Capture the cell that displays the provided text and extract its (X, Y) central coordinate. 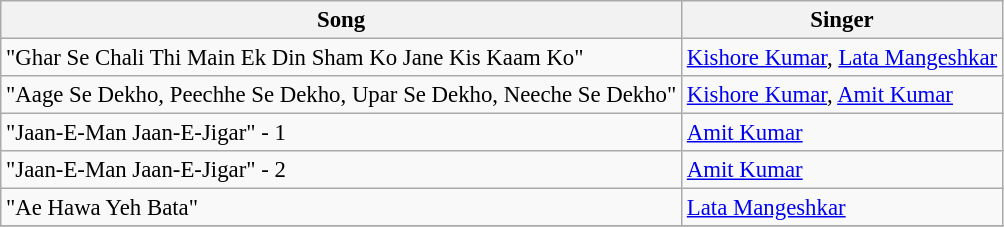
Singer (842, 20)
"Jaan-E-Man Jaan-E-Jigar" - 1 (342, 133)
"Aage Se Dekho, Peechhe Se Dekho, Upar Se Dekho, Neeche Se Dekho" (342, 95)
Kishore Kumar, Lata Mangeshkar (842, 58)
Lata Mangeshkar (842, 208)
Kishore Kumar, Amit Kumar (842, 95)
"Jaan-E-Man Jaan-E-Jigar" - 2 (342, 170)
Song (342, 20)
"Ghar Se Chali Thi Main Ek Din Sham Ko Jane Kis Kaam Ko" (342, 58)
"Ae Hawa Yeh Bata" (342, 208)
